Capture the cell that displays the provided text and extract its (X, Y) central coordinate. 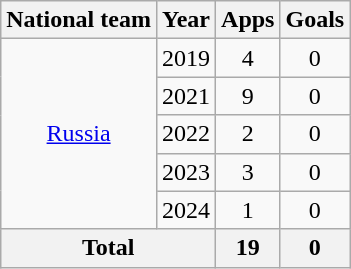
Goals (315, 20)
2023 (186, 172)
1 (248, 210)
2 (248, 134)
2019 (186, 58)
19 (248, 248)
2024 (186, 210)
Year (186, 20)
National team (79, 20)
9 (248, 96)
Total (108, 248)
3 (248, 172)
Russia (79, 134)
2022 (186, 134)
2021 (186, 96)
4 (248, 58)
Apps (248, 20)
